Extract the [x, y] coordinate from the center of the cell holding the provided text.  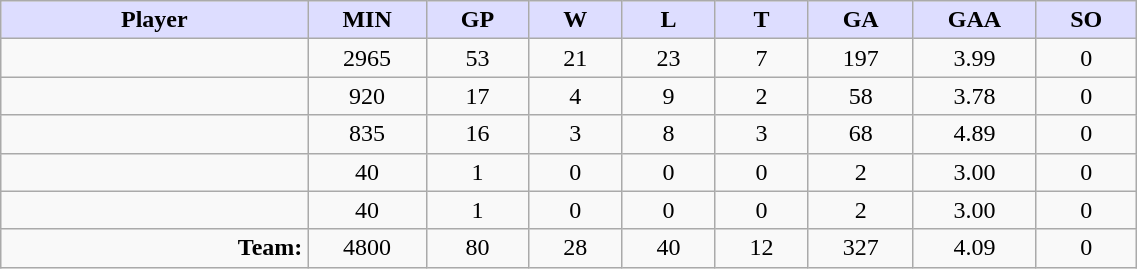
80 [477, 248]
SO [1086, 20]
197 [860, 58]
3.99 [974, 58]
327 [860, 248]
W [576, 20]
17 [477, 96]
4.09 [974, 248]
21 [576, 58]
3.78 [974, 96]
GAA [974, 20]
T [762, 20]
MIN [367, 20]
Team: [154, 248]
23 [668, 58]
28 [576, 248]
12 [762, 248]
2965 [367, 58]
53 [477, 58]
4.89 [974, 134]
7 [762, 58]
8 [668, 134]
68 [860, 134]
835 [367, 134]
58 [860, 96]
Player [154, 20]
GP [477, 20]
GA [860, 20]
4 [576, 96]
16 [477, 134]
920 [367, 96]
9 [668, 96]
L [668, 20]
4800 [367, 248]
